Return the [X, Y] coordinate for the center point of the cell that contains the specified text.  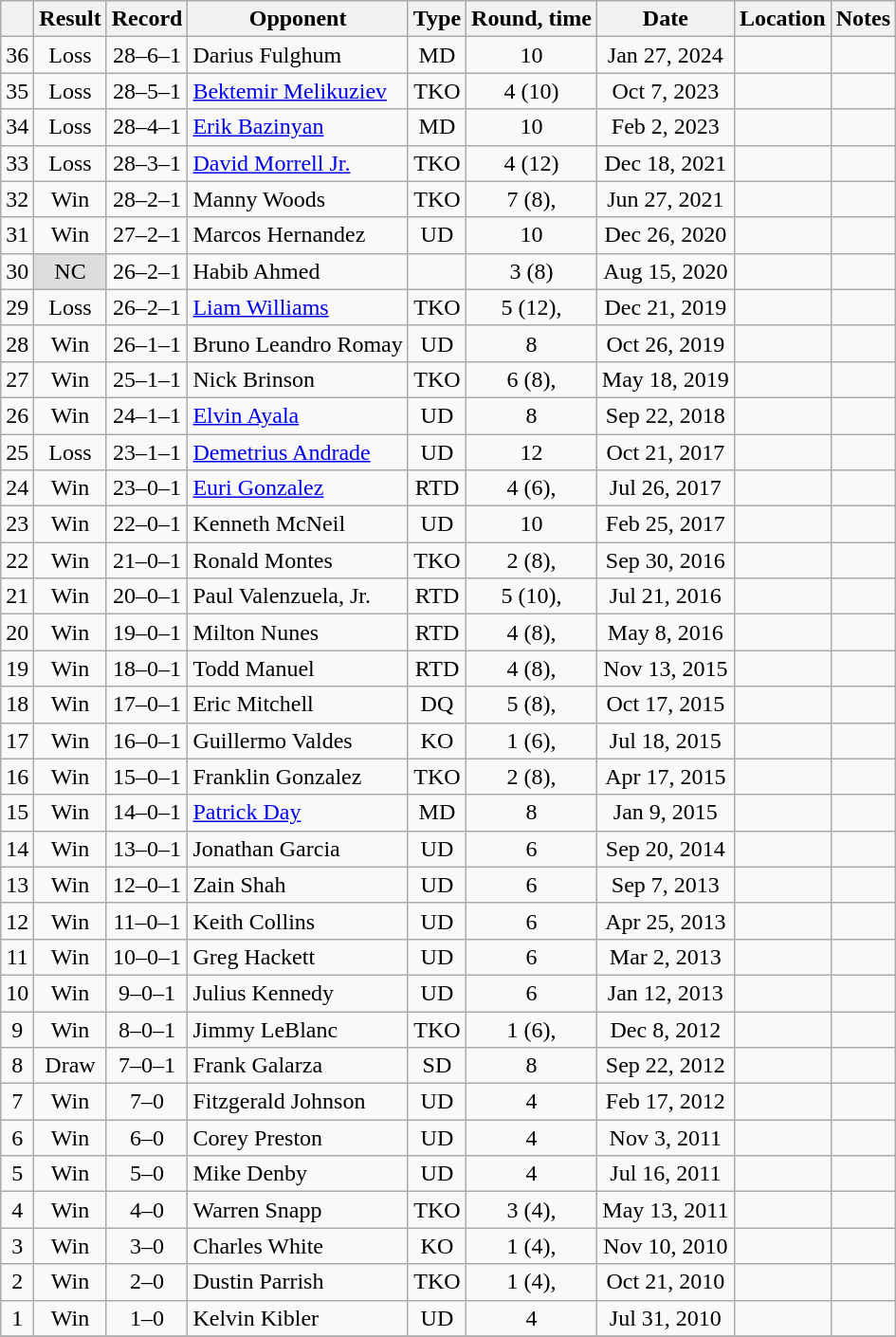
10–0–1 [147, 957]
14–0–1 [147, 813]
David Morrell Jr. [298, 163]
Keith Collins [298, 921]
Julius Kennedy [298, 993]
2 [17, 1282]
Aug 15, 2020 [666, 271]
21 [17, 596]
17 [17, 741]
Frank Galarza [298, 1066]
Jul 21, 2016 [666, 596]
2–0 [147, 1282]
11 [17, 957]
Dec 21, 2019 [666, 307]
Sep 30, 2016 [666, 560]
Mike Denby [298, 1174]
6 (8), [532, 379]
23 [17, 524]
Marcos Hernandez [298, 235]
22–0–1 [147, 524]
Charles White [298, 1246]
Jan 27, 2024 [666, 55]
Warren Snapp [298, 1210]
23–1–1 [147, 452]
Nick Brinson [298, 379]
13 [17, 885]
28–3–1 [147, 163]
7 [17, 1102]
6–0 [147, 1138]
15–0–1 [147, 777]
Oct 21, 2017 [666, 452]
Sep 22, 2012 [666, 1066]
32 [17, 199]
Habib Ahmed [298, 271]
Bektemir Melikuziev [298, 91]
28–4–1 [147, 127]
27 [17, 379]
19 [17, 668]
26–1–1 [147, 343]
7 (8), [532, 199]
17–0–1 [147, 705]
Fitzgerald Johnson [298, 1102]
Nov 13, 2015 [666, 668]
Euri Gonzalez [298, 488]
Oct 26, 2019 [666, 343]
35 [17, 91]
27–2–1 [147, 235]
Guillermo Valdes [298, 741]
Draw [70, 1066]
Dec 26, 2020 [666, 235]
4–0 [147, 1210]
3 (4), [532, 1210]
1–0 [147, 1318]
3 (8) [532, 271]
16 [17, 777]
24 [17, 488]
Elvin Ayala [298, 415]
Jonathan Garcia [298, 849]
7–0 [147, 1102]
Zain Shah [298, 885]
Sep 20, 2014 [666, 849]
12–0–1 [147, 885]
Ronald Montes [298, 560]
18–0–1 [147, 668]
Jul 16, 2011 [666, 1174]
Apr 25, 2013 [666, 921]
SD [436, 1066]
29 [17, 307]
Jul 18, 2015 [666, 741]
Dustin Parrish [298, 1282]
Nov 10, 2010 [666, 1246]
Oct 17, 2015 [666, 705]
Bruno Leandro Romay [298, 343]
Liam Williams [298, 307]
May 13, 2011 [666, 1210]
Result [70, 19]
Milton Nunes [298, 632]
Mar 2, 2013 [666, 957]
Jan 9, 2015 [666, 813]
Demetrius Andrade [298, 452]
33 [17, 163]
9 [17, 1029]
Kelvin Kibler [298, 1318]
Franklin Gonzalez [298, 777]
Sep 7, 2013 [666, 885]
31 [17, 235]
3–0 [147, 1246]
20 [17, 632]
Manny Woods [298, 199]
Jul 31, 2010 [666, 1318]
4 (12) [532, 163]
23–0–1 [147, 488]
11–0–1 [147, 921]
Dec 8, 2012 [666, 1029]
Sep 22, 2018 [666, 415]
Erik Bazinyan [298, 127]
Todd Manuel [298, 668]
16–0–1 [147, 741]
28–6–1 [147, 55]
24–1–1 [147, 415]
Jimmy LeBlanc [298, 1029]
Greg Hackett [298, 957]
4 (10) [532, 91]
Jun 27, 2021 [666, 199]
28–5–1 [147, 91]
7–0–1 [147, 1066]
20–0–1 [147, 596]
Feb 17, 2012 [666, 1102]
NC [70, 271]
30 [17, 271]
34 [17, 127]
Date [666, 19]
18 [17, 705]
Nov 3, 2011 [666, 1138]
Paul Valenzuela, Jr. [298, 596]
22 [17, 560]
15 [17, 813]
Corey Preston [298, 1138]
Feb 25, 2017 [666, 524]
5 (10), [532, 596]
14 [17, 849]
25–1–1 [147, 379]
May 18, 2019 [666, 379]
13–0–1 [147, 849]
3 [17, 1246]
Eric Mitchell [298, 705]
19–0–1 [147, 632]
Round, time [532, 19]
Dec 18, 2021 [666, 163]
Type [436, 19]
Opponent [298, 19]
Record [147, 19]
Jan 12, 2013 [666, 993]
28–2–1 [147, 199]
Feb 2, 2023 [666, 127]
28 [17, 343]
1 [17, 1318]
Location [782, 19]
DQ [436, 705]
21–0–1 [147, 560]
5 (8), [532, 705]
8–0–1 [147, 1029]
9–0–1 [147, 993]
Oct 21, 2010 [666, 1282]
Patrick Day [298, 813]
Apr 17, 2015 [666, 777]
Notes [863, 19]
4 (6), [532, 488]
Darius Fulghum [298, 55]
25 [17, 452]
5–0 [147, 1174]
Kenneth McNeil [298, 524]
Oct 7, 2023 [666, 91]
36 [17, 55]
Jul 26, 2017 [666, 488]
May 8, 2016 [666, 632]
5 (12), [532, 307]
26 [17, 415]
5 [17, 1174]
